Scan for the cell matching the given text and deliver its [x, y] coordinate at center. 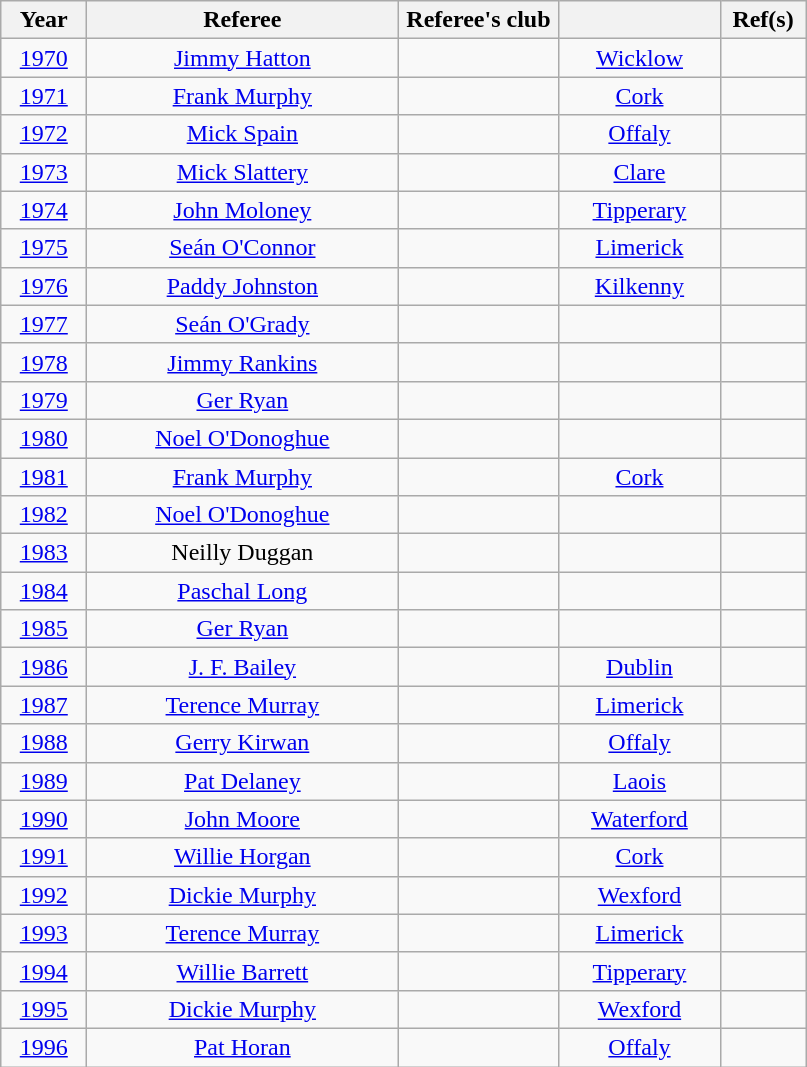
Wicklow [640, 58]
John Moore [242, 819]
1983 [44, 553]
J. F. Bailey [242, 667]
Year [44, 20]
Referee's club [478, 20]
1987 [44, 705]
Willie Horgan [242, 857]
1974 [44, 210]
1977 [44, 324]
Seán O'Grady [242, 324]
Mick Spain [242, 134]
Jimmy Rankins [242, 362]
1984 [44, 591]
1979 [44, 400]
Jimmy Hatton [242, 58]
Mick Slattery [242, 172]
1972 [44, 134]
1994 [44, 971]
1985 [44, 629]
Seán O'Connor [242, 248]
1991 [44, 857]
1976 [44, 286]
1992 [44, 895]
1988 [44, 743]
1981 [44, 477]
Referee [242, 20]
1982 [44, 515]
Pat Delaney [242, 781]
Dublin [640, 667]
Willie Barrett [242, 971]
Clare [640, 172]
1971 [44, 96]
1978 [44, 362]
1975 [44, 248]
Paschal Long [242, 591]
Gerry Kirwan [242, 743]
1995 [44, 1009]
Pat Horan [242, 1047]
Laois [640, 781]
1993 [44, 933]
1980 [44, 438]
1990 [44, 819]
1996 [44, 1047]
Waterford [640, 819]
Kilkenny [640, 286]
1973 [44, 172]
1986 [44, 667]
Neilly Duggan [242, 553]
1989 [44, 781]
Paddy Johnston [242, 286]
1970 [44, 58]
Ref(s) [763, 20]
John Moloney [242, 210]
